Pinpoint the cell where the given text exists, returning its (X, Y) midpoint coordinate. 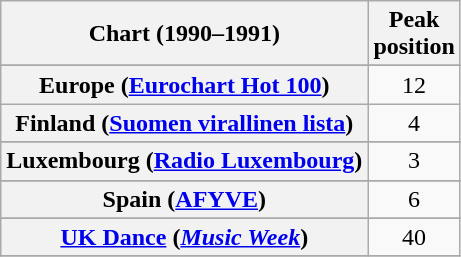
Luxembourg (Radio Luxembourg) (184, 161)
4 (414, 123)
Chart (1990–1991) (184, 34)
40 (414, 237)
Finland (Suomen virallinen lista) (184, 123)
Spain (AFYVE) (184, 199)
Europe (Eurochart Hot 100) (184, 85)
Peakposition (414, 34)
12 (414, 85)
3 (414, 161)
6 (414, 199)
UK Dance (Music Week) (184, 237)
